Determine the [X, Y] coordinate at the center of the cell enclosing the given text.  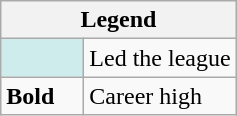
Legend [118, 20]
Bold [42, 96]
Led the league [160, 58]
Career high [160, 96]
